Pinpoint the cell where the given text exists, returning its (x, y) midpoint coordinate. 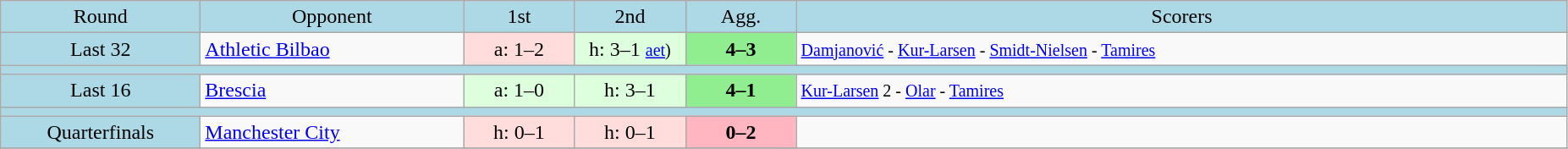
Kur-Larsen 2 - Olar - Tamires (1181, 91)
h: 3–1 (630, 91)
Scorers (1181, 17)
Manchester City (332, 132)
Last 32 (101, 49)
2nd (630, 17)
4–1 (741, 91)
Round (101, 17)
0–2 (741, 132)
4–3 (741, 49)
a: 1–0 (520, 91)
Quarterfinals (101, 132)
Athletic Bilbao (332, 49)
a: 1–2 (520, 49)
Brescia (332, 91)
1st (520, 17)
Last 16 (101, 91)
Opponent (332, 17)
h: 3–1 aet) (630, 49)
Damjanović - Kur-Larsen - Smidt-Nielsen - Tamires (1181, 49)
Agg. (741, 17)
